Extract the (x, y) coordinate from the center of the cell holding the provided text.  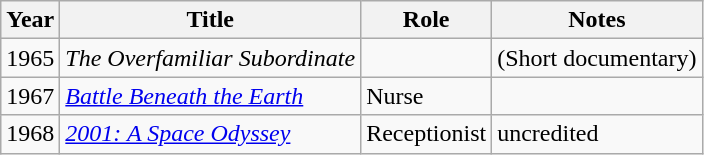
Notes (597, 20)
Receptionist (426, 134)
2001: A Space Odyssey (210, 134)
1965 (30, 58)
(Short documentary) (597, 58)
Role (426, 20)
uncredited (597, 134)
Nurse (426, 96)
Title (210, 20)
Battle Beneath the Earth (210, 96)
1967 (30, 96)
1968 (30, 134)
The Overfamiliar Subordinate (210, 58)
Year (30, 20)
